Identify which cell holds the provided text, then report its [X, Y] central coordinate. 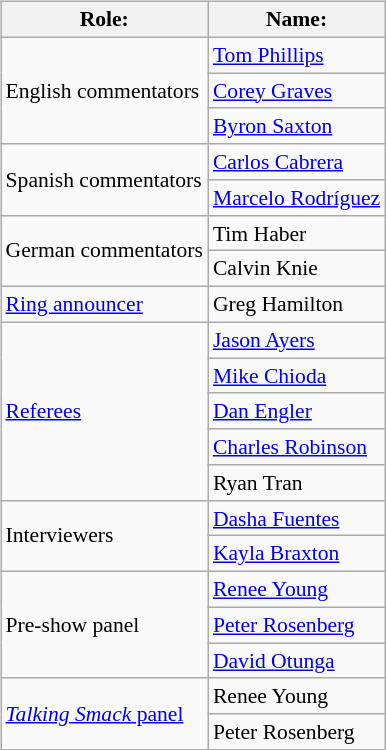
Name: [296, 20]
Talking Smack panel [104, 714]
Corey Graves [296, 91]
Interviewers [104, 536]
Role: [104, 20]
Dan Engler [296, 411]
Dasha Fuentes [296, 518]
Byron Saxton [296, 126]
Pre-show panel [104, 626]
Tom Phillips [296, 55]
Marcelo Rodríguez [296, 198]
Carlos Cabrera [296, 162]
Referees [104, 411]
Mike Chioda [296, 376]
Spanish commentators [104, 180]
Ryan Tran [296, 483]
English commentators [104, 90]
Ring announcer [104, 305]
German commentators [104, 250]
Jason Ayers [296, 340]
David Otunga [296, 661]
Charles Robinson [296, 447]
Kayla Braxton [296, 554]
Tim Haber [296, 233]
Greg Hamilton [296, 305]
Calvin Knie [296, 269]
